Find where the given text appears and provide that cell's center as (x, y) coordinate. 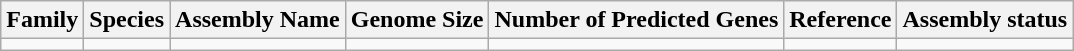
Assembly status (985, 20)
Family (42, 20)
Assembly Name (258, 20)
Number of Predicted Genes (636, 20)
Reference (840, 20)
Species (127, 20)
Genome Size (417, 20)
